Locate the cell with the specified text and output its [X, Y] center coordinate. 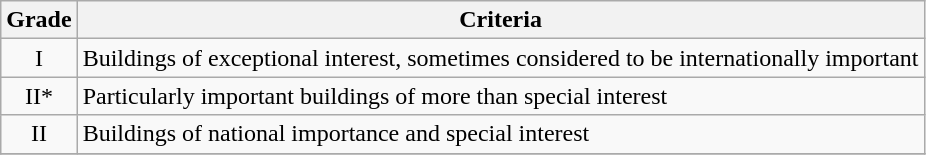
II* [39, 96]
Criteria [500, 20]
II [39, 134]
Grade [39, 20]
Particularly important buildings of more than special interest [500, 96]
Buildings of exceptional interest, sometimes considered to be internationally important [500, 58]
Buildings of national importance and special interest [500, 134]
I [39, 58]
